Identify which cell holds the provided text, then report its [x, y] central coordinate. 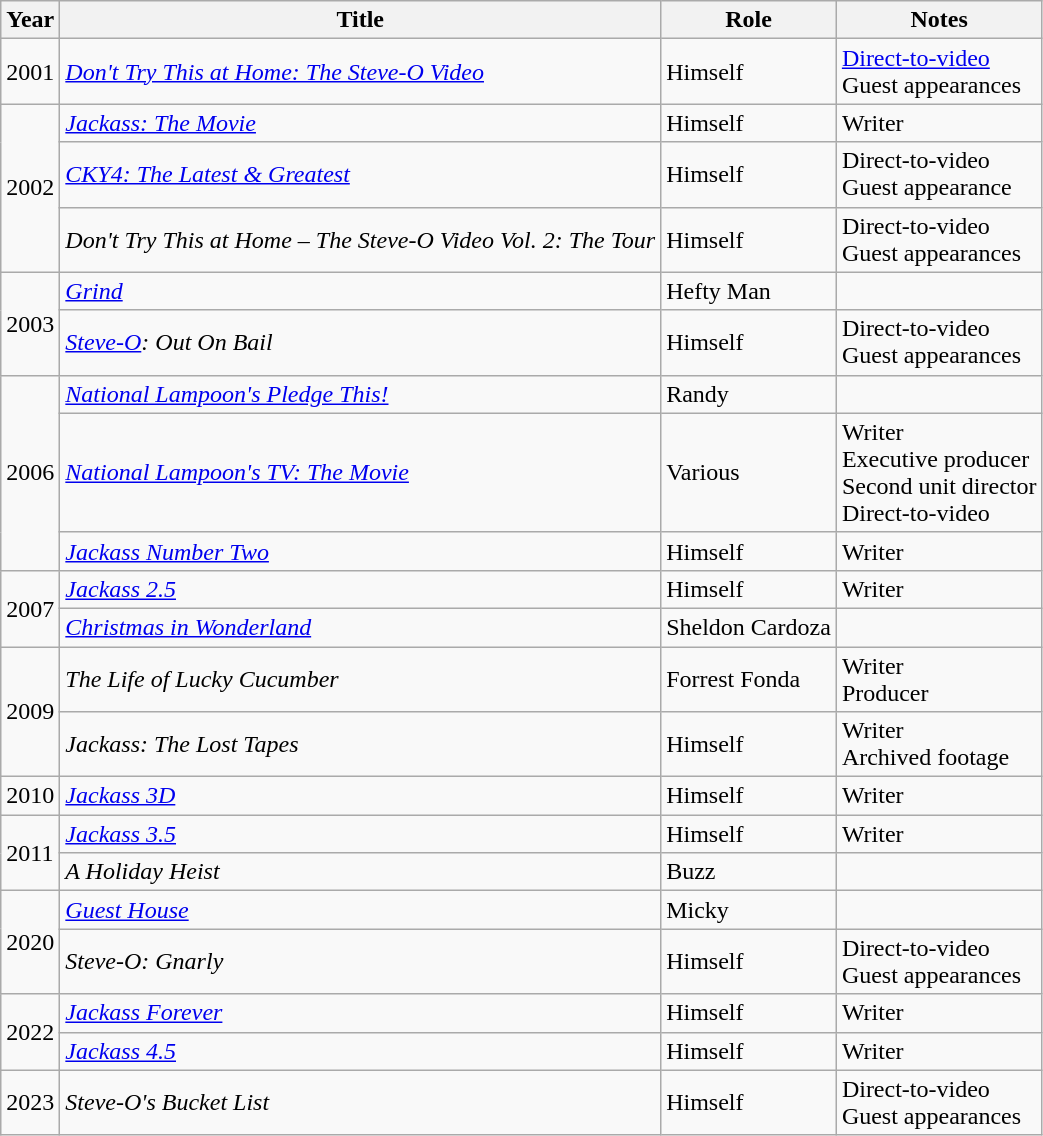
Forrest Fonda [749, 678]
Jackass 4.5 [360, 1051]
WriterExecutive producerSecond unit directorDirect-to-video [939, 472]
Role [749, 20]
2007 [30, 608]
Jackass: The Movie [360, 123]
Grind [360, 291]
Jackass: The Lost Tapes [360, 744]
National Lampoon's Pledge This! [360, 394]
Jackass Forever [360, 1013]
Jackass 3.5 [360, 834]
Jackass Number Two [360, 551]
2003 [30, 324]
Year [30, 20]
Randy [749, 394]
The Life of Lucky Cucumber [360, 678]
2010 [30, 796]
National Lampoon's TV: The Movie [360, 472]
2002 [30, 188]
2006 [30, 472]
2020 [30, 942]
Hefty Man [749, 291]
2001 [30, 72]
Guest House [360, 910]
Jackass 2.5 [360, 589]
Steve-O: Out On Bail [360, 342]
2011 [30, 853]
Don't Try This at Home: The Steve-O Video [360, 72]
2022 [30, 1032]
Notes [939, 20]
Christmas in Wonderland [360, 627]
Various [749, 472]
Direct-to-videoGuest appearance [939, 174]
Micky [749, 910]
Steve-O: Gnarly [360, 962]
Sheldon Cardoza [749, 627]
A Holiday Heist [360, 872]
Steve-O's Bucket List [360, 1102]
WriterProducer [939, 678]
WriterArchived footage [939, 744]
2023 [30, 1102]
2009 [30, 711]
Title [360, 20]
Don't Try This at Home – The Steve-O Video Vol. 2: The Tour [360, 240]
CKY4: The Latest & Greatest [360, 174]
Jackass 3D [360, 796]
Buzz [749, 872]
